Locate the cell with the specified text and output its [x, y] center coordinate. 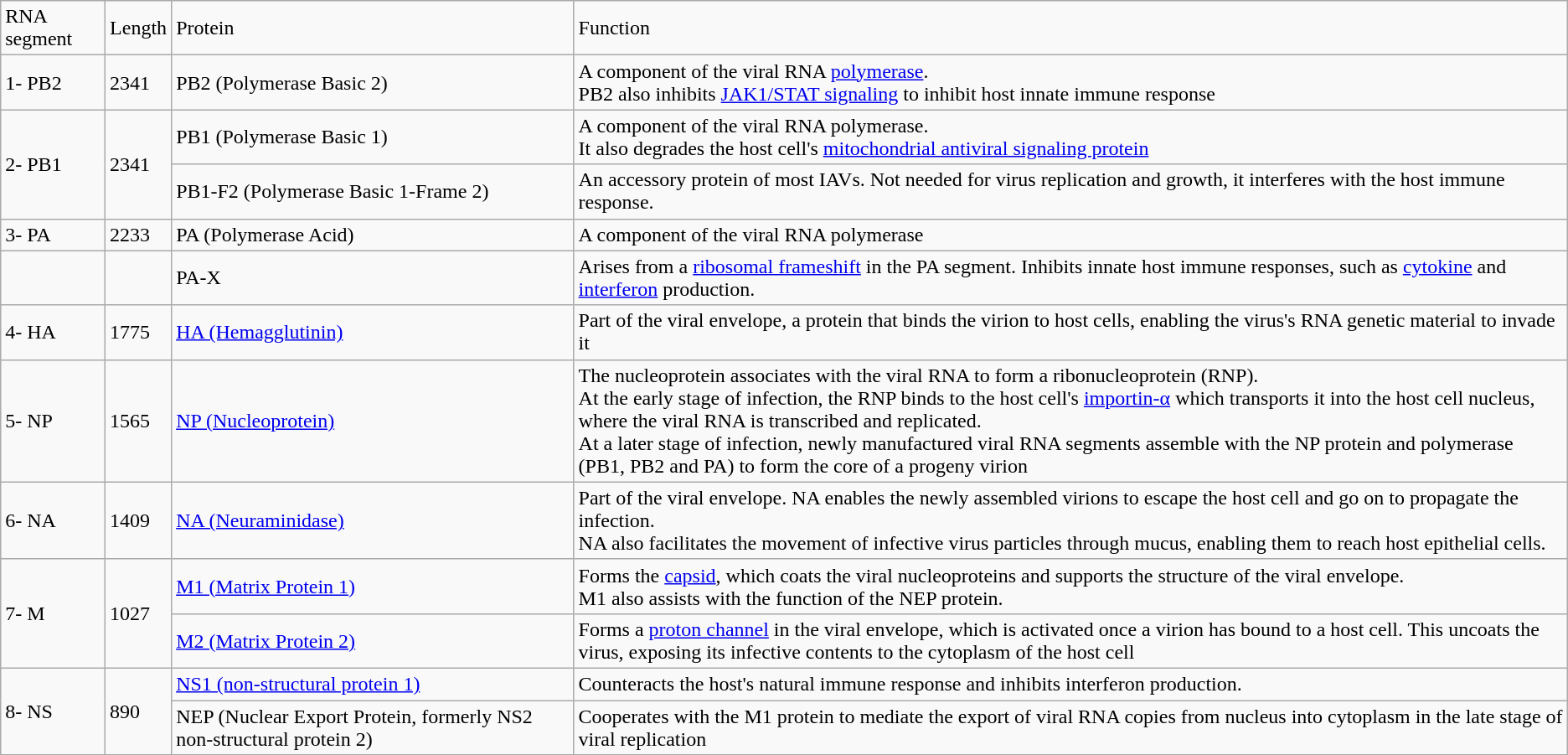
A component of the viral RNA polymerase.PB2 also inhibits JAK1/STAT signaling to inhibit host innate immune response [1070, 82]
M2 (Matrix Protein 2) [373, 640]
2233 [139, 235]
PA (Polymerase Acid) [373, 235]
RNA segment [54, 28]
1775 [139, 332]
Part of the viral envelope, a protein that binds the virion to host cells, enabling the virus's RNA genetic material to invade it [1070, 332]
PB1-F2 (Polymerase Basic 1-Frame 2) [373, 191]
HA (Hemagglutinin) [373, 332]
1- PB2 [54, 82]
Arises from a ribosomal frameshift in the PA segment. Inhibits innate host immune responses, such as cytokine and interferon production. [1070, 278]
890 [139, 711]
NEP (Nuclear Export Protein, formerly NS2 non-structural protein 2) [373, 727]
1565 [139, 421]
4- HA [54, 332]
PB1 (Polymerase Basic 1) [373, 137]
A component of the viral RNA polymerase.It also degrades the host cell's mitochondrial antiviral signaling protein [1070, 137]
NS1 (non-structural protein 1) [373, 684]
3- PA [54, 235]
5- NP [54, 421]
Counteracts the host's natural immune response and inhibits interferon production. [1070, 684]
6- NA [54, 520]
PA-X [373, 278]
An accessory protein of most IAVs. Not needed for virus replication and growth, it interferes with the host immune response. [1070, 191]
7- M [54, 613]
NP (Nucleoprotein) [373, 421]
Cooperates with the M1 protein to mediate the export of viral RNA copies from nucleus into cytoplasm in the late stage of viral replication [1070, 727]
Function [1070, 28]
Protein [373, 28]
1409 [139, 520]
PB2 (Polymerase Basic 2) [373, 82]
8- NS [54, 711]
A component of the viral RNA polymerase [1070, 235]
2- PB1 [54, 164]
M1 (Matrix Protein 1) [373, 587]
Length [139, 28]
NA (Neuraminidase) [373, 520]
1027 [139, 613]
